Detect which cell encompasses the target text, then output its [x, y] center coordinate. 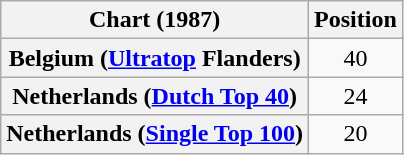
Belgium (Ultratop Flanders) [155, 58]
20 [356, 134]
Chart (1987) [155, 20]
24 [356, 96]
Netherlands (Single Top 100) [155, 134]
40 [356, 58]
Netherlands (Dutch Top 40) [155, 96]
Position [356, 20]
